Find where the given text appears and provide that cell's center as [x, y] coordinate. 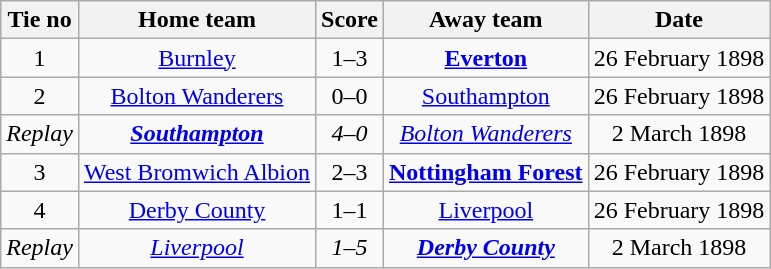
Everton [486, 58]
1–3 [350, 58]
Burnley [196, 58]
Date [679, 20]
Away team [486, 20]
Nottingham Forest [486, 172]
3 [40, 172]
1–5 [350, 248]
2–3 [350, 172]
0–0 [350, 96]
4 [40, 210]
West Bromwich Albion [196, 172]
1–1 [350, 210]
1 [40, 58]
Home team [196, 20]
2 [40, 96]
4–0 [350, 134]
Tie no [40, 20]
Score [350, 20]
